Output the [X, Y] coordinate of the center of the cell containing the given text.  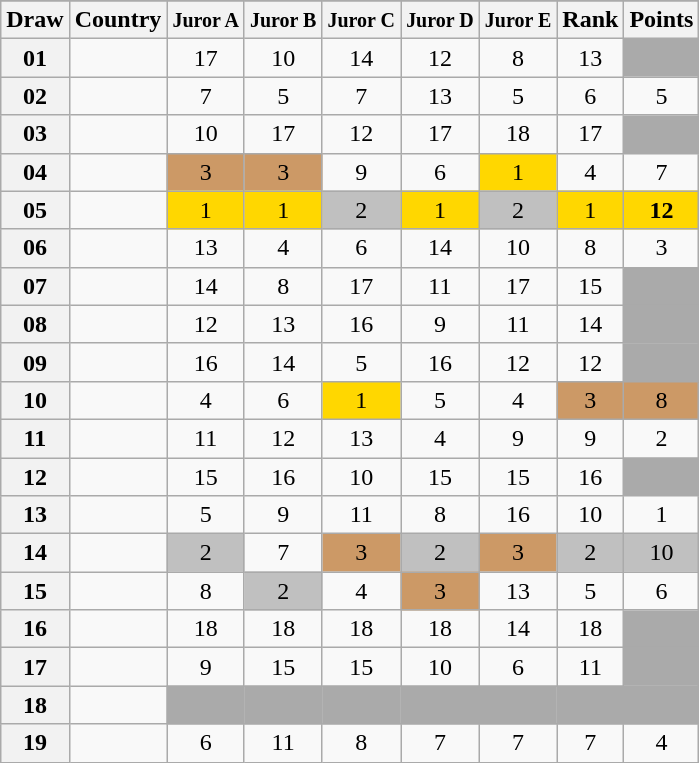
01 [35, 58]
02 [35, 96]
19 [35, 743]
05 [35, 210]
07 [35, 286]
06 [35, 248]
Rank [590, 20]
Juror D [440, 20]
Country [118, 20]
Juror A [206, 20]
Draw [35, 20]
08 [35, 324]
03 [35, 134]
Juror C [362, 20]
Juror B [283, 20]
04 [35, 172]
Juror E [518, 20]
Points [662, 20]
09 [35, 362]
